Return (X, Y) of the center of cell containing provided text 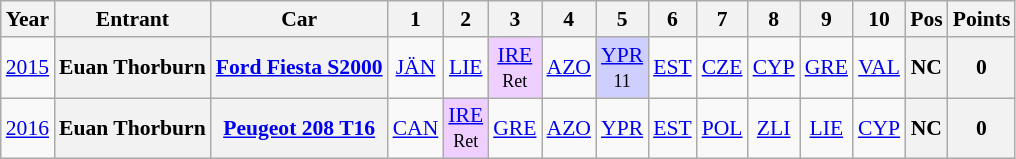
5 (622, 19)
Points (982, 19)
2 (466, 19)
2015 (28, 68)
POL (722, 128)
YPR11 (622, 68)
Pos (926, 19)
YPR (622, 128)
8 (774, 19)
4 (569, 19)
Car (300, 19)
9 (826, 19)
Peugeot 208 T16 (300, 128)
7 (722, 19)
VAL (879, 68)
1 (416, 19)
6 (672, 19)
Ford Fiesta S2000 (300, 68)
Year (28, 19)
CZE (722, 68)
CAN (416, 128)
Entrant (132, 19)
JÄN (416, 68)
3 (514, 19)
ZLI (774, 128)
10 (879, 19)
2016 (28, 128)
